Scan for the cell matching the given text and deliver its (X, Y) coordinate at center. 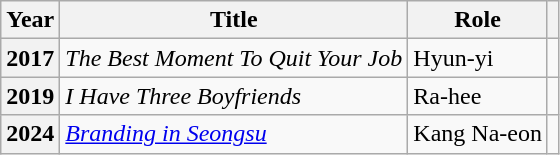
Role (478, 20)
Hyun-yi (478, 58)
Ra-hee (478, 96)
2019 (30, 96)
2024 (30, 134)
Year (30, 20)
Kang Na-eon (478, 134)
The Best Moment To Quit Your Job (234, 58)
Title (234, 20)
Branding in Seongsu (234, 134)
2017 (30, 58)
I Have Three Boyfriends (234, 96)
